Identify which cell holds the provided text, then report its [x, y] central coordinate. 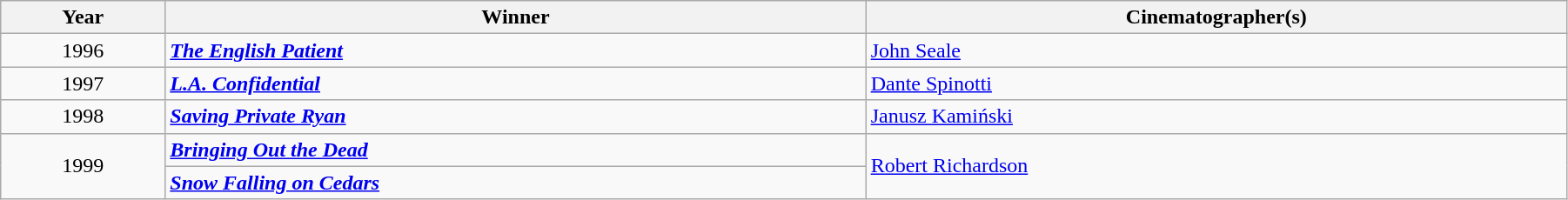
The English Patient [515, 50]
1998 [84, 117]
Year [84, 17]
Snow Falling on Cedars [515, 183]
1999 [84, 166]
1996 [84, 50]
1997 [84, 83]
Dante Spinotti [1216, 83]
Robert Richardson [1216, 166]
John Seale [1216, 50]
Winner [515, 17]
Saving Private Ryan [515, 117]
Bringing Out the Dead [515, 150]
L.A. Confidential [515, 83]
Cinematographer(s) [1216, 17]
Janusz Kamiński [1216, 117]
